Capture the cell that displays the provided text and extract its (X, Y) central coordinate. 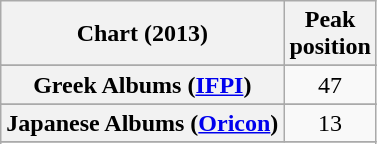
13 (330, 123)
Chart (2013) (142, 34)
47 (330, 85)
Peakposition (330, 34)
Japanese Albums (Oricon) (142, 123)
Greek Albums (IFPI) (142, 85)
